Scan for the cell matching the given text and deliver its (x, y) coordinate at center. 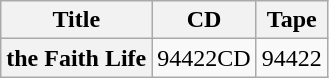
94422CD (204, 58)
CD (204, 20)
Title (76, 20)
the Faith Life (76, 58)
94422 (292, 58)
Tape (292, 20)
